From the cell containing the given text, extract its center point as [X, Y] coordinate. 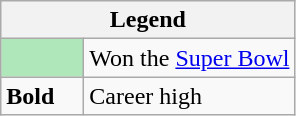
Career high [190, 96]
Legend [148, 20]
Won the Super Bowl [190, 58]
Bold [42, 96]
